Extract the [x, y] coordinate from the center of the cell holding the provided text.  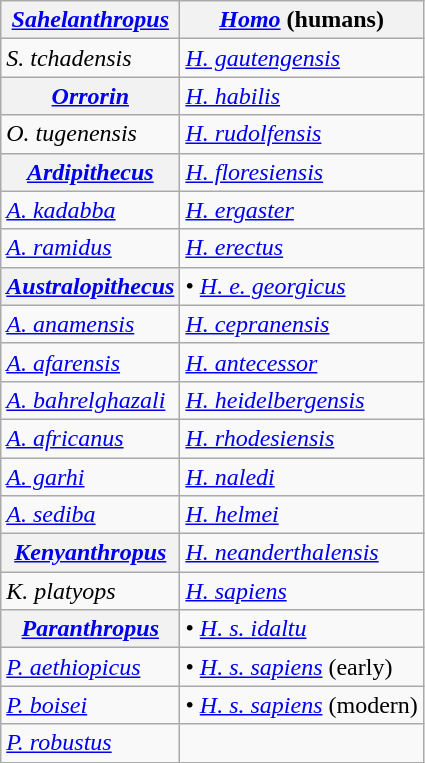
A. garhi [90, 477]
H. neanderthalensis [302, 553]
H. heidelbergensis [302, 400]
H. ergaster [302, 210]
A. africanus [90, 438]
H. rhodesiensis [302, 438]
H. rudolfensis [302, 134]
A. ramidus [90, 248]
Ardipithecus [90, 172]
H. naledi [302, 477]
H. cepranensis [302, 324]
H. sapiens [302, 591]
Homo (humans) [302, 20]
A. anamensis [90, 324]
H. antecessor [302, 362]
Australopithecus [90, 286]
S. tchadensis [90, 58]
P. aethiopicus [90, 667]
• H. s. idaltu [302, 629]
A. afarensis [90, 362]
H. erectus [302, 248]
• H. s. sapiens (early) [302, 667]
• H. s. sapiens (modern) [302, 705]
Orrorin [90, 96]
• H. e. georgicus [302, 286]
Paranthropus [90, 629]
H. habilis [302, 96]
O. tugenensis [90, 134]
A. bahrelghazali [90, 400]
P. robustus [90, 743]
H. gautengensis [302, 58]
H. floresiensis [302, 172]
Sahelanthropus [90, 20]
K. platyops [90, 591]
P. boisei [90, 705]
H. helmei [302, 515]
A. sediba [90, 515]
Kenyanthropus [90, 553]
A. kadabba [90, 210]
